Output the [x, y] coordinate of the center of the cell containing the given text.  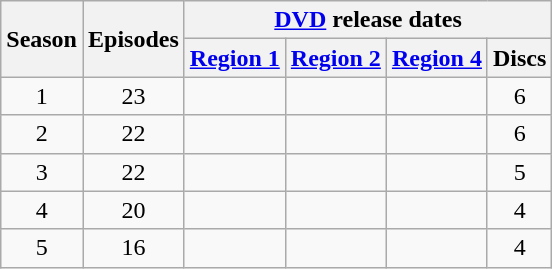
20 [133, 210]
23 [133, 96]
3 [42, 172]
DVD release dates [368, 20]
Discs [519, 58]
Region 4 [436, 58]
Region 1 [234, 58]
Season [42, 39]
16 [133, 248]
Region 2 [336, 58]
2 [42, 134]
Episodes [133, 39]
1 [42, 96]
